Determine the [X, Y] coordinate at the center of the cell enclosing the given text.  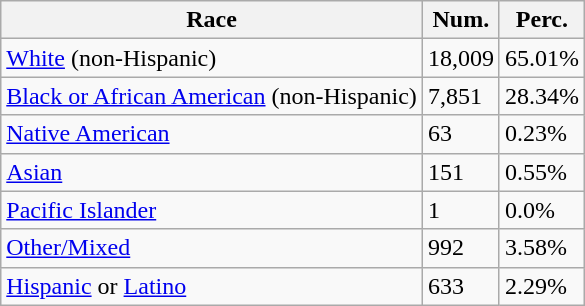
1 [460, 210]
65.01% [542, 58]
Black or African American (non-Hispanic) [212, 96]
2.29% [542, 286]
Race [212, 20]
28.34% [542, 96]
633 [460, 286]
63 [460, 134]
White (non-Hispanic) [212, 58]
992 [460, 248]
3.58% [542, 248]
7,851 [460, 96]
Hispanic or Latino [212, 286]
Perc. [542, 20]
0.23% [542, 134]
18,009 [460, 58]
Num. [460, 20]
Pacific Islander [212, 210]
Other/Mixed [212, 248]
151 [460, 172]
0.55% [542, 172]
Asian [212, 172]
0.0% [542, 210]
Native American [212, 134]
